Locate the cell with the specified text and output its [X, Y] center coordinate. 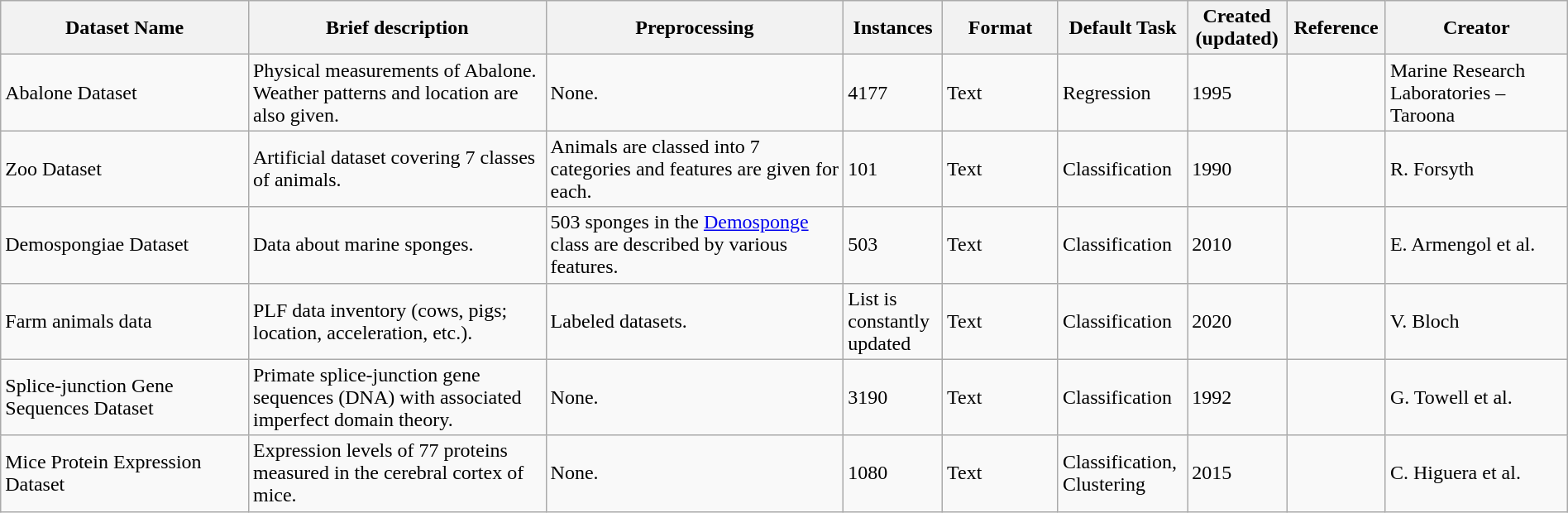
Mice Protein Expression Dataset [125, 473]
List is constantly updated [893, 321]
Default Task [1122, 28]
C. Higuera et al. [1476, 473]
E. Armengol et al. [1476, 245]
503 [893, 245]
1992 [1237, 397]
Animals are classed into 7 categories and features are given for each. [695, 169]
Marine Research Laboratories – Taroona [1476, 93]
Physical measurements of Abalone. Weather patterns and location are also given. [397, 93]
Format [1001, 28]
R. Forsyth [1476, 169]
Zoo Dataset [125, 169]
Abalone Dataset [125, 93]
Preprocessing [695, 28]
Brief description [397, 28]
503 sponges in the Demosponge class are described by various features. [695, 245]
PLF data inventory (cows, pigs; location, acceleration, etc.). [397, 321]
Splice-junction Gene Sequences Dataset [125, 397]
V. Bloch [1476, 321]
Primate splice-junction gene sequences (DNA) with associated imperfect domain theory. [397, 397]
Dataset Name [125, 28]
Demospongiae Dataset [125, 245]
1080 [893, 473]
G. Towell et al. [1476, 397]
1990 [1237, 169]
Labeled datasets. [695, 321]
Classification, Clustering [1122, 473]
Reference [1336, 28]
Farm animals data [125, 321]
1995 [1237, 93]
Expression levels of 77 proteins measured in the cerebral cortex of mice. [397, 473]
2020 [1237, 321]
Created (updated) [1237, 28]
Artificial dataset covering 7 classes of animals. [397, 169]
2010 [1237, 245]
101 [893, 169]
Data about marine sponges. [397, 245]
Instances [893, 28]
Regression [1122, 93]
4177 [893, 93]
2015 [1237, 473]
Creator [1476, 28]
3190 [893, 397]
